Find where the given text appears and provide that cell's center as [X, Y] coordinate. 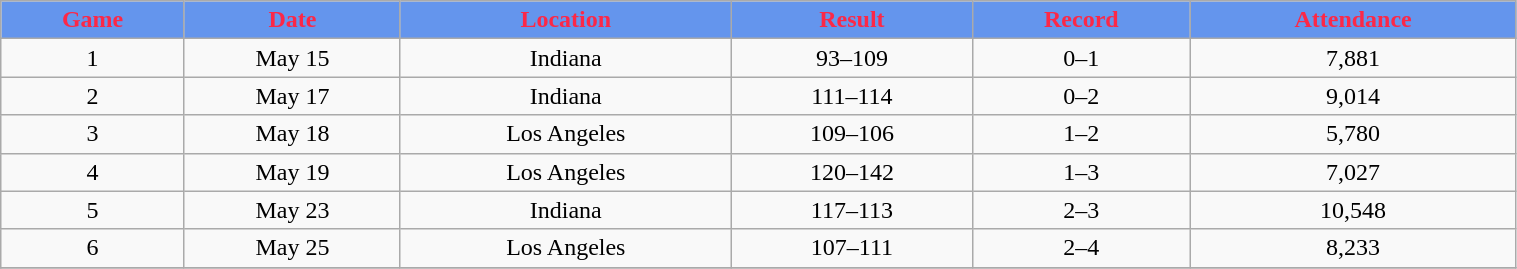
120–142 [852, 172]
6 [93, 248]
109–106 [852, 134]
107–111 [852, 248]
0–1 [1082, 58]
Date [292, 20]
93–109 [852, 58]
May 18 [292, 134]
Record [1082, 20]
0–2 [1082, 96]
1–2 [1082, 134]
2–4 [1082, 248]
May 15 [292, 58]
9,014 [1353, 96]
Game [93, 20]
4 [93, 172]
May 19 [292, 172]
8,233 [1353, 248]
2–3 [1082, 210]
5 [93, 210]
May 17 [292, 96]
Attendance [1353, 20]
Location [566, 20]
3 [93, 134]
111–114 [852, 96]
Result [852, 20]
117–113 [852, 210]
May 23 [292, 210]
1 [93, 58]
May 25 [292, 248]
10,548 [1353, 210]
5,780 [1353, 134]
7,881 [1353, 58]
1–3 [1082, 172]
7,027 [1353, 172]
2 [93, 96]
